Return [X, Y] of the center of cell containing provided text 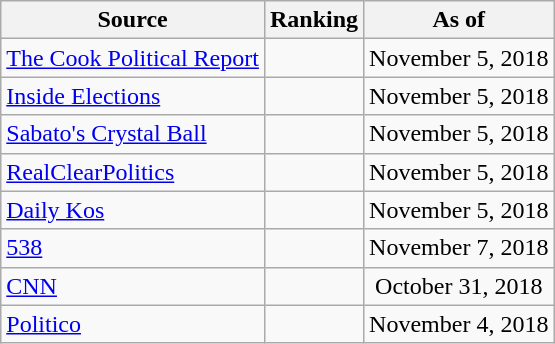
November 4, 2018 [459, 324]
538 [133, 248]
Politico [133, 324]
November 7, 2018 [459, 248]
CNN [133, 286]
The Cook Political Report [133, 58]
Sabato's Crystal Ball [133, 134]
October 31, 2018 [459, 286]
Ranking [314, 20]
RealClearPolitics [133, 172]
Inside Elections [133, 96]
Source [133, 20]
Daily Kos [133, 210]
As of [459, 20]
